Return [x, y] of the center of cell containing provided text 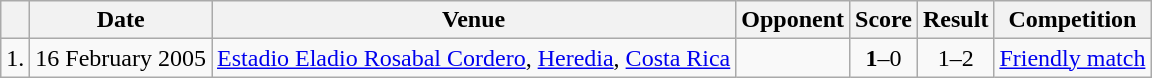
Competition [1072, 20]
Result [956, 20]
Friendly match [1072, 58]
Opponent [793, 20]
Date [121, 20]
Venue [474, 20]
Score [884, 20]
1–2 [956, 58]
16 February 2005 [121, 58]
Estadio Eladio Rosabal Cordero, Heredia, Costa Rica [474, 58]
1–0 [884, 58]
1. [16, 58]
